Determine the [X, Y] coordinate at the center of the cell enclosing the given text.  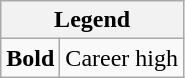
Career high [122, 58]
Bold [30, 58]
Legend [92, 20]
